From the cell containing the given text, extract its center point as (X, Y) coordinate. 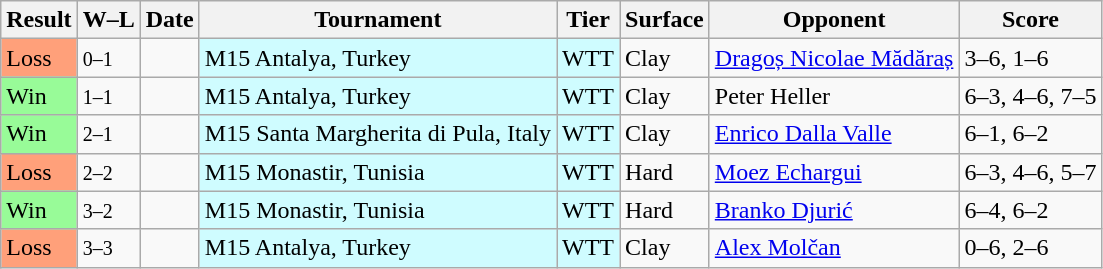
3–3 (108, 248)
0–6, 2–6 (1030, 248)
Branko Djurić (834, 210)
0–1 (108, 58)
Tier (588, 20)
Surface (665, 20)
Date (170, 20)
6–3, 4–6, 5–7 (1030, 172)
W–L (108, 20)
3–2 (108, 210)
3–6, 1–6 (1030, 58)
M15 Santa Margherita di Pula, Italy (378, 134)
Enrico Dalla Valle (834, 134)
Moez Echargui (834, 172)
2–1 (108, 134)
6–1, 6–2 (1030, 134)
6–3, 4–6, 7–5 (1030, 96)
Tournament (378, 20)
Alex Molčan (834, 248)
Result (39, 20)
Dragoș Nicolae Mădăraș (834, 58)
Peter Heller (834, 96)
Score (1030, 20)
Opponent (834, 20)
6–4, 6–2 (1030, 210)
1–1 (108, 96)
2–2 (108, 172)
